Scan for the cell matching the given text and deliver its [x, y] coordinate at center. 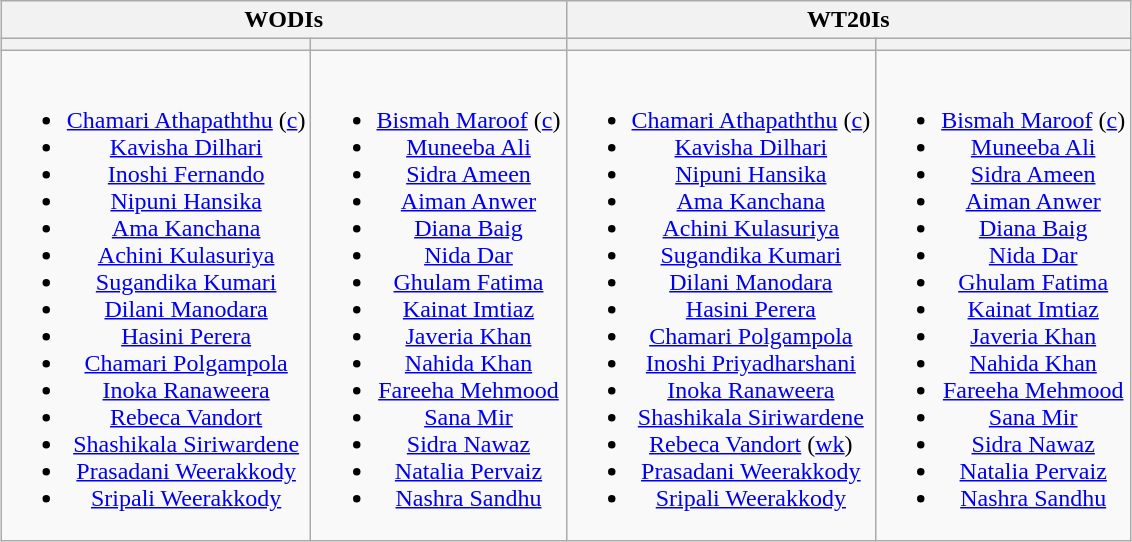
WODIs [284, 20]
WT20Is [848, 20]
